Identify which cell holds the provided text, then report its (x, y) central coordinate. 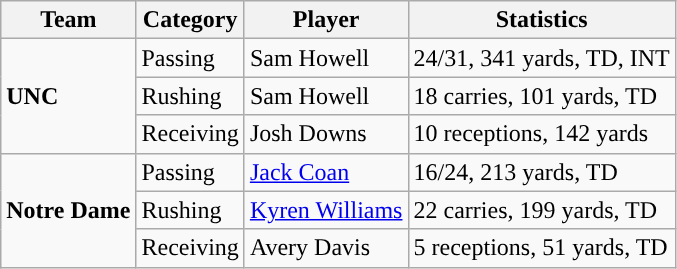
Notre Dame (68, 210)
24/31, 341 yards, TD, INT (542, 58)
5 receptions, 51 yards, TD (542, 248)
Team (68, 20)
Statistics (542, 20)
16/24, 213 yards, TD (542, 172)
Kyren Williams (326, 210)
Category (190, 20)
Josh Downs (326, 134)
10 receptions, 142 yards (542, 134)
18 carries, 101 yards, TD (542, 96)
UNC (68, 96)
Avery Davis (326, 248)
Jack Coan (326, 172)
Player (326, 20)
22 carries, 199 yards, TD (542, 210)
